Pinpoint the cell where the given text exists, returning its (X, Y) midpoint coordinate. 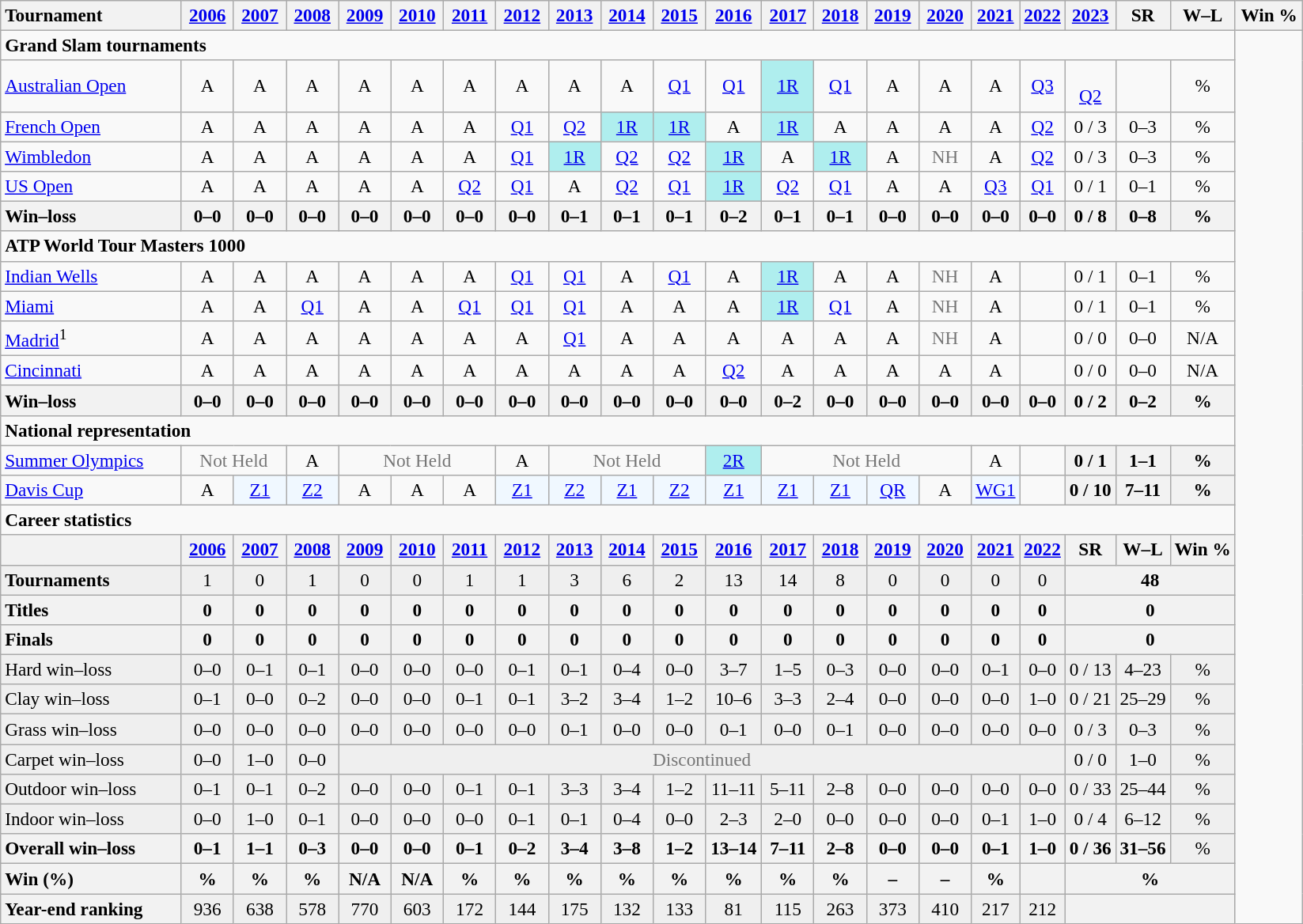
Discontinued (702, 759)
48 (1150, 580)
3–8 (627, 849)
Indian Wells (91, 276)
217 (995, 908)
115 (788, 908)
25–29 (1142, 699)
6–12 (1142, 819)
Career statistics (618, 520)
0 / 36 (1090, 849)
13 (734, 580)
13–14 (734, 849)
Australian Open (91, 85)
Win (%) (91, 878)
2–3 (734, 819)
Clay win–loss (91, 699)
14 (788, 580)
373 (892, 908)
1–5 (788, 669)
Outdoor win–loss (91, 789)
0 / 8 (1090, 216)
132 (627, 908)
0 / 13 (1090, 669)
Cincinnati (91, 370)
3 (574, 580)
Davis Cup (91, 490)
10–6 (734, 699)
WG1 (995, 490)
31–56 (1142, 849)
Tournament (91, 15)
Titles (91, 609)
0 / 21 (1090, 699)
770 (365, 908)
212 (1043, 908)
Hard win–loss (91, 669)
0 / 10 (1090, 490)
2023 (1090, 15)
144 (522, 908)
Madrid1 (91, 338)
Tournaments (91, 580)
Finals (91, 639)
Overall win–loss (91, 849)
8 (840, 580)
172 (469, 908)
0 / 4 (1090, 819)
81 (734, 908)
6 (627, 580)
0 / 2 (1090, 400)
2–4 (840, 699)
Wimbledon (91, 156)
638 (259, 908)
Grass win–loss (91, 729)
3–2 (574, 699)
Grand Slam tournaments (618, 45)
4–23 (1142, 669)
133 (680, 908)
2–0 (788, 819)
Summer Olympics (91, 460)
5–11 (788, 789)
263 (840, 908)
2R (734, 460)
175 (574, 908)
Carpet win–loss (91, 759)
US Open (91, 186)
410 (945, 908)
Year-end ranking (91, 908)
2 (680, 580)
936 (207, 908)
ATP World Tour Masters 1000 (618, 246)
25–44 (1142, 789)
QR (892, 490)
0 / 33 (1090, 789)
French Open (91, 127)
Indoor win–loss (91, 819)
603 (417, 908)
3–7 (734, 669)
0–8 (1142, 216)
Miami (91, 305)
National representation (618, 430)
11–11 (734, 789)
578 (312, 908)
